Search for the cell housing the specified text and yield its (X, Y) center coordinate. 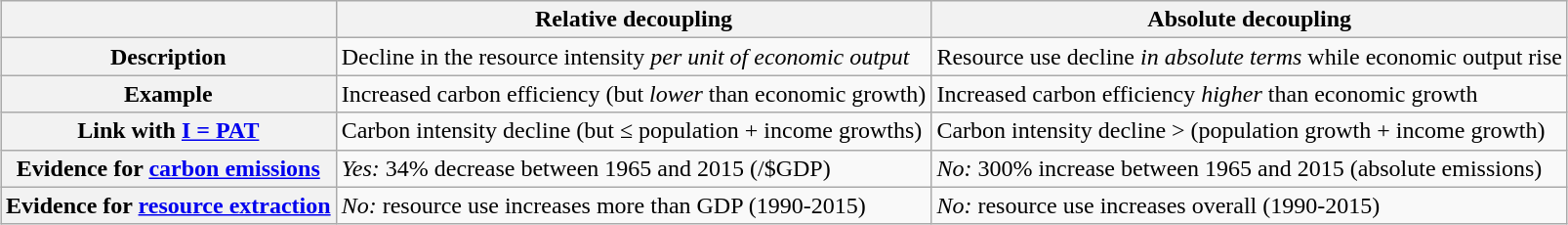
Description (168, 57)
Carbon intensity decline > (population growth + income growth) (1250, 131)
Carbon intensity decline (but ≤ population + income growths) (634, 131)
Resource use decline in absolute terms while economic output rise (1250, 57)
Increased carbon efficiency (but lower than economic growth) (634, 94)
Increased carbon efficiency higher than economic growth (1250, 94)
Yes: 34% decrease between 1965 and 2015 (/$GDP) (634, 168)
Evidence for carbon emissions (168, 168)
Decline in the resource intensity per unit of economic output (634, 57)
Link with I = PAT (168, 131)
Relative decoupling (634, 20)
Evidence for resource extraction (168, 205)
Absolute decoupling (1250, 20)
Example (168, 94)
No: resource use increases more than GDP (1990-2015) (634, 205)
No: resource use increases overall (1990-2015) (1250, 205)
No: 300% increase between 1965 and 2015 (absolute emissions) (1250, 168)
